Detect which cell encompasses the target text, then output its [x, y] center coordinate. 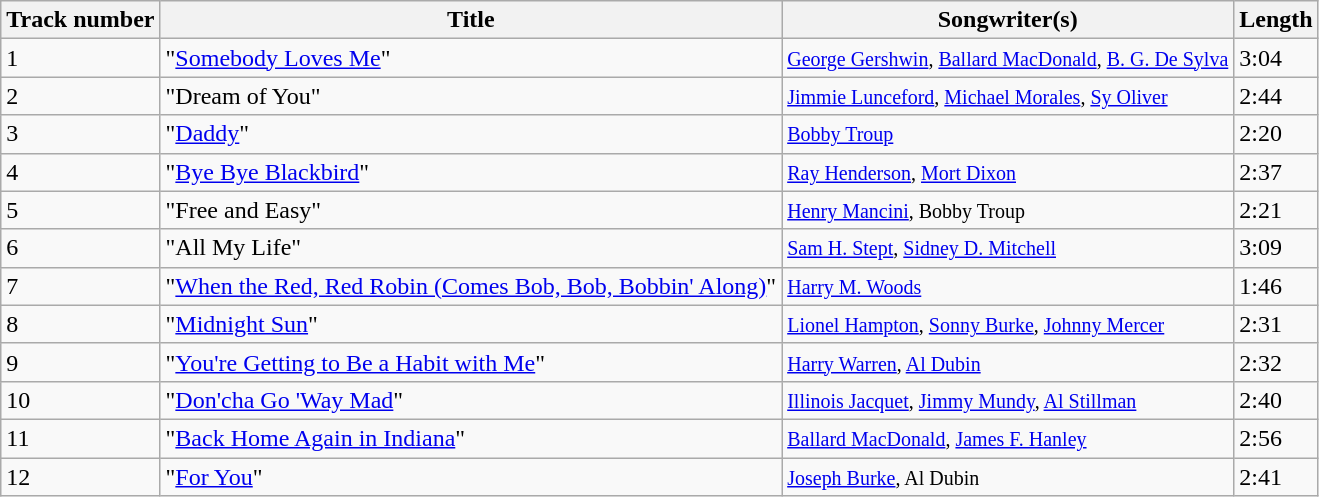
Ballard MacDonald, James F. Hanley [1008, 438]
Harry M. Woods [1008, 286]
Jimmie Lunceford, Michael Morales, Sy Oliver [1008, 96]
Illinois Jacquet, Jimmy Mundy, Al Stillman [1008, 400]
2 [80, 96]
Songwriter(s) [1008, 20]
9 [80, 362]
Harry Warren, Al Dubin [1008, 362]
3:04 [1276, 58]
"Daddy" [471, 134]
Title [471, 20]
2:40 [1276, 400]
Henry Mancini, Bobby Troup [1008, 210]
7 [80, 286]
2:20 [1276, 134]
6 [80, 248]
"You're Getting to Be a Habit with Me" [471, 362]
2:32 [1276, 362]
Sam H. Stept, Sidney D. Mitchell [1008, 248]
10 [80, 400]
"Don'cha Go 'Way Mad" [471, 400]
2:37 [1276, 172]
12 [80, 477]
George Gershwin, Ballard MacDonald, B. G. De Sylva [1008, 58]
"Dream of You" [471, 96]
"All My Life" [471, 248]
Lionel Hampton, Sonny Burke, Johnny Mercer [1008, 324]
"Midnight Sun" [471, 324]
"Bye Bye Blackbird" [471, 172]
1:46 [1276, 286]
"For You" [471, 477]
"Free and Easy" [471, 210]
4 [80, 172]
Joseph Burke, Al Dubin [1008, 477]
5 [80, 210]
3 [80, 134]
"Back Home Again in Indiana" [471, 438]
"Somebody Loves Me" [471, 58]
Ray Henderson, Mort Dixon [1008, 172]
2:41 [1276, 477]
2:56 [1276, 438]
"When the Red, Red Robin (Comes Bob, Bob, Bobbin' Along)" [471, 286]
Bobby Troup [1008, 134]
8 [80, 324]
Track number [80, 20]
11 [80, 438]
1 [80, 58]
2:21 [1276, 210]
2:44 [1276, 96]
2:31 [1276, 324]
Length [1276, 20]
3:09 [1276, 248]
